Output the [x, y] coordinate of the center of the cell containing the given text.  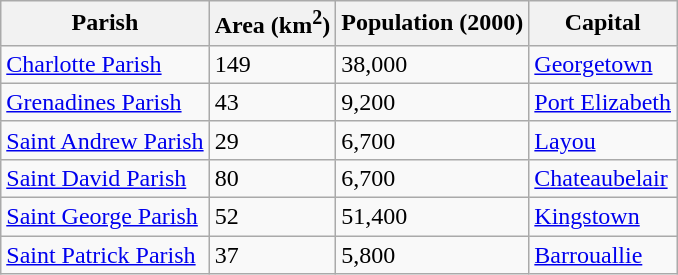
Barrouallie [603, 255]
Chateaubelair [603, 178]
37 [272, 255]
Saint Andrew Parish [105, 140]
Parish [105, 24]
29 [272, 140]
149 [272, 64]
9,200 [432, 102]
Kingstown [603, 217]
Population (2000) [432, 24]
Saint Patrick Parish [105, 255]
Georgetown [603, 64]
80 [272, 178]
51,400 [432, 217]
Saint David Parish [105, 178]
5,800 [432, 255]
Grenadines Parish [105, 102]
Saint George Parish [105, 217]
Port Elizabeth [603, 102]
38,000 [432, 64]
Charlotte Parish [105, 64]
Area (km2) [272, 24]
Layou [603, 140]
43 [272, 102]
Capital [603, 24]
52 [272, 217]
